Return the [X, Y] coordinate for the center point of the cell that contains the specified text.  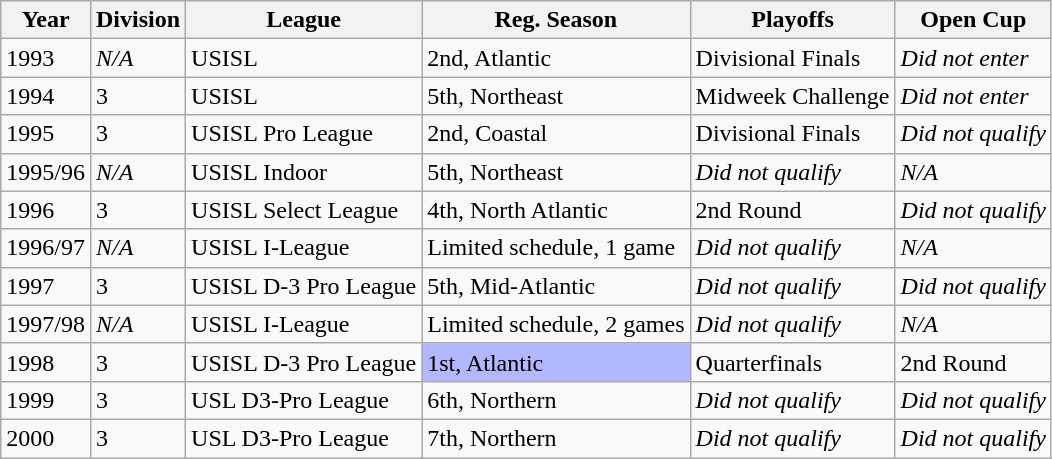
Quarterfinals [792, 362]
2nd, Coastal [556, 134]
USISL Select League [304, 210]
1996 [46, 210]
1995/96 [46, 172]
2nd, Atlantic [556, 58]
USISL Indoor [304, 172]
League [304, 20]
4th, North Atlantic [556, 210]
Reg. Season [556, 20]
2000 [46, 438]
1999 [46, 400]
Limited schedule, 1 game [556, 248]
5th, Mid-Atlantic [556, 286]
1st, Atlantic [556, 362]
1993 [46, 58]
USISL Pro League [304, 134]
1995 [46, 134]
7th, Northern [556, 438]
1994 [46, 96]
Limited schedule, 2 games [556, 324]
1997/98 [46, 324]
Division [138, 20]
1997 [46, 286]
Year [46, 20]
1996/97 [46, 248]
Playoffs [792, 20]
6th, Northern [556, 400]
Midweek Challenge [792, 96]
1998 [46, 362]
Open Cup [973, 20]
